Locate the cell with the specified text and output its (x, y) center coordinate. 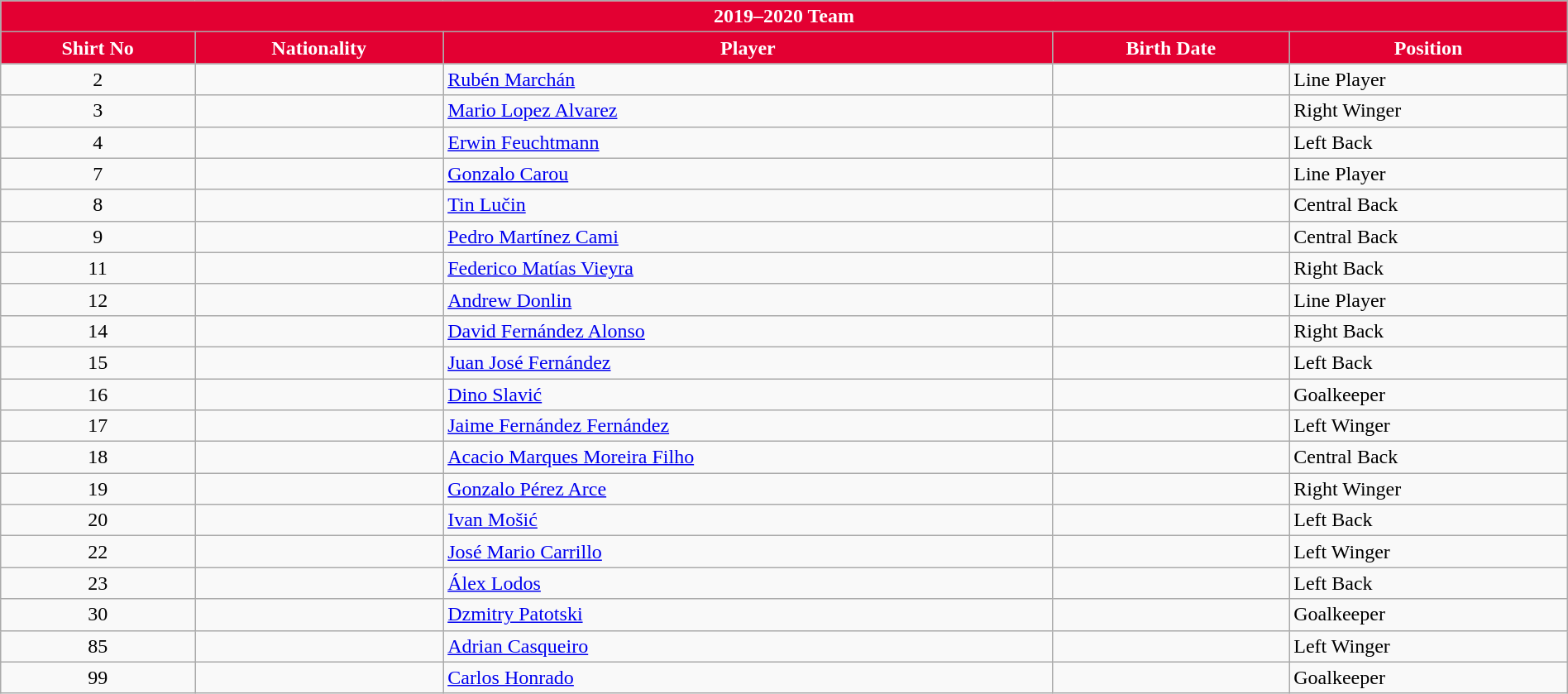
19 (98, 489)
16 (98, 395)
23 (98, 583)
Jaime Fernández Fernández (748, 426)
Carlos Honrado (748, 677)
Nationality (319, 48)
Federico Matías Vieyra (748, 268)
22 (98, 552)
Álex Lodos (748, 583)
99 (98, 677)
Adrian Casqueiro (748, 646)
Birth Date (1171, 48)
Position (1428, 48)
12 (98, 299)
85 (98, 646)
4 (98, 142)
2 (98, 79)
Tin Lučin (748, 205)
Erwin Feuchtmann (748, 142)
Rubén Marchán (748, 79)
Dzmitry Patotski (748, 615)
30 (98, 615)
Mario Lopez Alvarez (748, 111)
José Mario Carrillo (748, 552)
Pedro Martínez Cami (748, 237)
8 (98, 205)
Dino Slavić (748, 395)
11 (98, 268)
15 (98, 362)
14 (98, 331)
17 (98, 426)
Shirt No (98, 48)
7 (98, 174)
Gonzalo Carou (748, 174)
Juan José Fernández (748, 362)
18 (98, 457)
3 (98, 111)
Gonzalo Pérez Arce (748, 489)
Andrew Donlin (748, 299)
Acacio Marques Moreira Filho (748, 457)
9 (98, 237)
David Fernández Alonso (748, 331)
2019–2020 Team (784, 17)
Ivan Mošić (748, 520)
20 (98, 520)
Player (748, 48)
